From the cell containing the given text, extract its center point as (X, Y) coordinate. 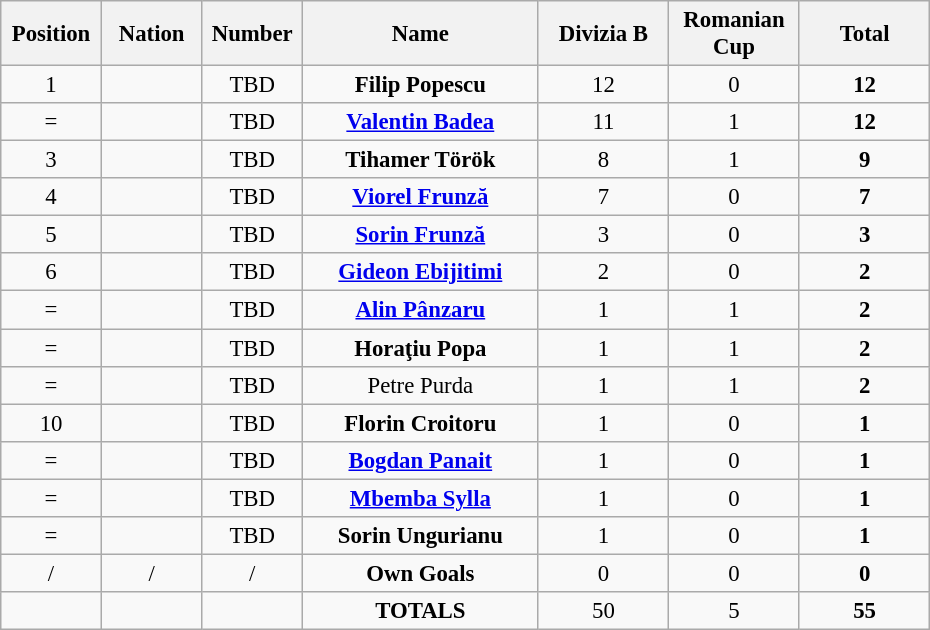
Sorin Ungurianu (421, 536)
Horaţiu Popa (421, 348)
Florin Croitoru (421, 423)
55 (864, 611)
Position (52, 34)
50 (604, 611)
Viorel Frunză (421, 197)
Petre Purda (421, 385)
Bogdan Panait (421, 460)
Filip Popescu (421, 85)
10 (52, 423)
Divizia B (604, 34)
Alin Pânzaru (421, 310)
9 (864, 160)
8 (604, 160)
4 (52, 197)
6 (52, 273)
Nation (152, 34)
Mbemba Sylla (421, 498)
Total (864, 34)
Sorin Frunză (421, 235)
Name (421, 34)
Number (252, 34)
Gideon Ebijitimi (421, 273)
Valentin Badea (421, 122)
Tihamer Török (421, 160)
TOTALS (421, 611)
Own Goals (421, 573)
11 (604, 122)
Romanian Cup (734, 34)
